From the cell containing the given text, extract its center point as (x, y) coordinate. 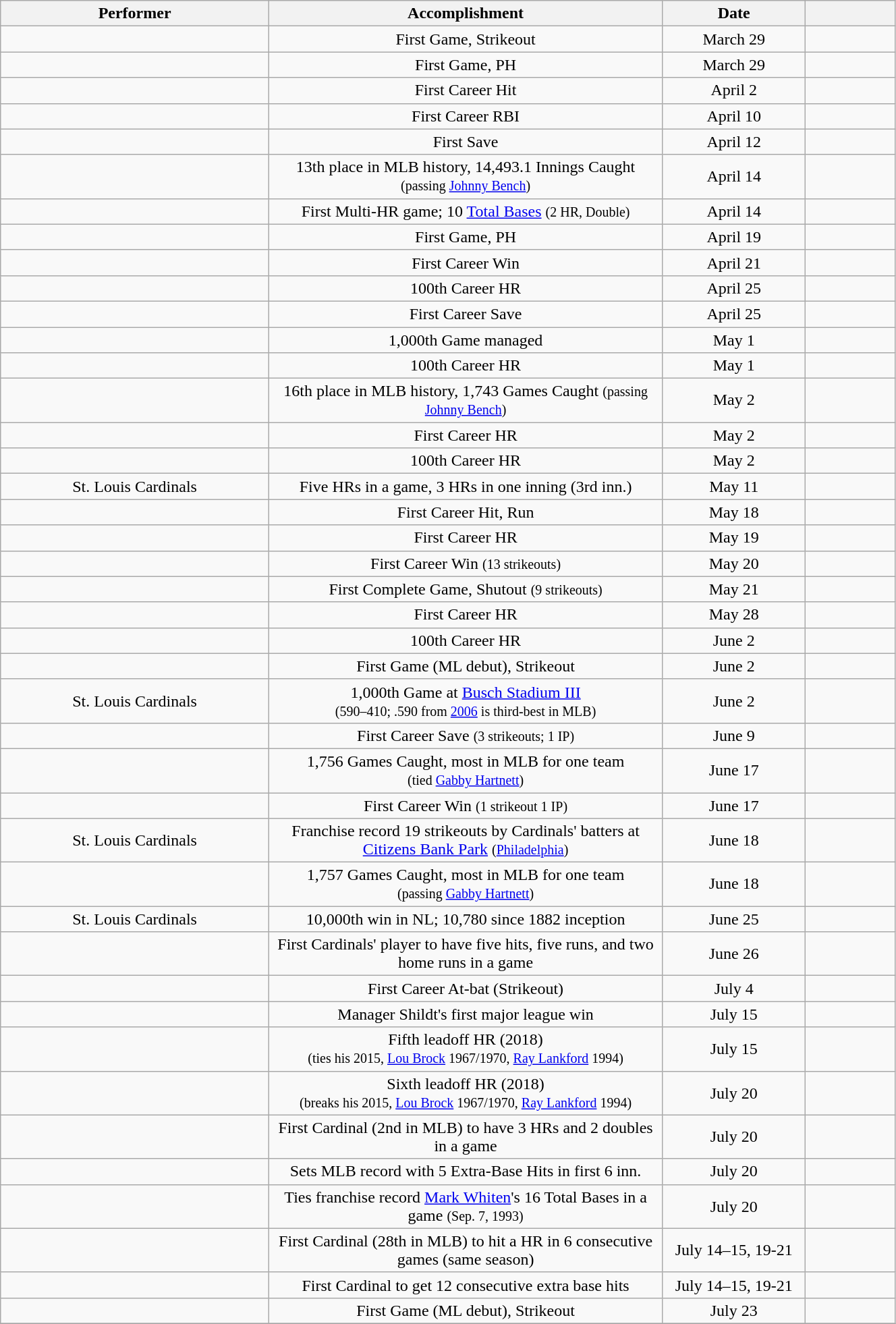
Sixth leadoff HR (2018) (breaks his 2015, Lou Brock 1967/1970, Ray Lankford 1994) (466, 1093)
July 4 (734, 989)
First Cardinal to get 12 consecutive extra base hits (466, 1285)
First Career Win (466, 263)
First Cardinals' player to have five hits, five runs, and two home runs in a game (466, 954)
1,757 Games Caught, most in MLB for one team (passing Gabby Hartnett) (466, 884)
1,000th Game managed (466, 339)
First Complete Game, Shutout (9 strikeouts) (466, 589)
July 23 (734, 1311)
Sets MLB record with 5 Extra-Base Hits in first 6 inn. (466, 1171)
First Cardinal (2nd in MLB) to have 3 HRs and 2 doubles in a game (466, 1136)
First Multi-HR game; 10 Total Bases (2 HR, Double) (466, 211)
First Career Win (13 strikeouts) (466, 563)
Franchise record 19 strikeouts by Cardinals' batters at Citizens Bank Park (Philadelphia) (466, 841)
1,756 Games Caught, most in MLB for one team (tied Gabby Hartnett) (466, 771)
First Career Win (1 strikeout 1 IP) (466, 805)
First Game, Strikeout (466, 39)
1,000th Game at Busch Stadium III (590–410; .590 from 2006 is third-best in MLB) (466, 700)
April 21 (734, 263)
April 2 (734, 90)
First Career Hit, Run (466, 512)
May 21 (734, 589)
Performer (135, 13)
June 26 (734, 954)
First Career Save (466, 314)
First Career At-bat (Strikeout) (466, 989)
First Career Save (3 strikeouts; 1 IP) (466, 736)
May 20 (734, 563)
May 11 (734, 487)
April 10 (734, 116)
Five HRs in a game, 3 HRs in one inning (3rd inn.) (466, 487)
Ties franchise record Mark Whiten's 16 Total Bases in a game (Sep. 7, 1993) (466, 1207)
16th place in MLB history, 1,743 Games Caught (passing Johnny Bench) (466, 401)
May 18 (734, 512)
First Career Hit (466, 90)
Date (734, 13)
First Save (466, 142)
May 19 (734, 538)
May 28 (734, 615)
First Cardinal (28th in MLB) to hit a HR in 6 consecutive games (same season) (466, 1250)
13th place in MLB history, 14,493.1 Innings Caught (passing Johnny Bench) (466, 177)
Fifth leadoff HR (2018) (ties his 2015, Lou Brock 1967/1970, Ray Lankford 1994) (466, 1049)
April 12 (734, 142)
June 25 (734, 919)
June 9 (734, 736)
Manager Shildt's first major league win (466, 1014)
First Career RBI (466, 116)
Accomplishment (466, 13)
April 19 (734, 237)
10,000th win in NL; 10,780 since 1882 inception (466, 919)
